Pinpoint the cell where the given text exists, returning its [X, Y] midpoint coordinate. 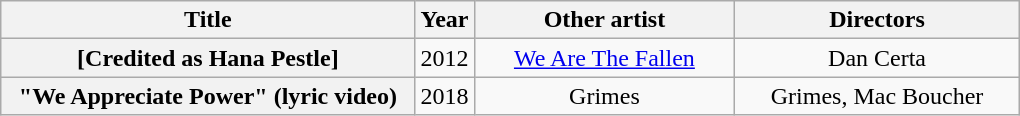
[Credited as Hana Pestle] [208, 58]
We Are The Fallen [604, 58]
Title [208, 20]
Grimes [604, 96]
Other artist [604, 20]
"We Appreciate Power" (lyric video) [208, 96]
Directors [878, 20]
Grimes, Mac Boucher [878, 96]
2018 [444, 96]
2012 [444, 58]
Year [444, 20]
Dan Certa [878, 58]
